Search for the cell housing the specified text and yield its [X, Y] center coordinate. 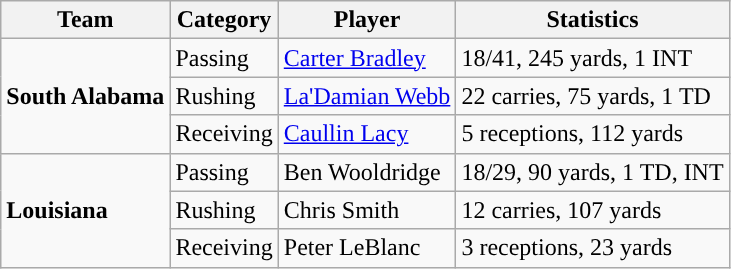
Category [224, 20]
22 carries, 75 yards, 1 TD [592, 96]
South Alabama [86, 96]
18/29, 90 yards, 1 TD, INT [592, 172]
18/41, 245 yards, 1 INT [592, 58]
3 receptions, 23 yards [592, 248]
Statistics [592, 20]
Caullin Lacy [367, 134]
Peter LeBlanc [367, 248]
Team [86, 20]
12 carries, 107 yards [592, 210]
Ben Wooldridge [367, 172]
Player [367, 20]
5 receptions, 112 yards [592, 134]
La'Damian Webb [367, 96]
Carter Bradley [367, 58]
Louisiana [86, 210]
Chris Smith [367, 210]
